Search for the cell housing the specified text and yield its [x, y] center coordinate. 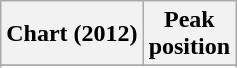
Peakposition [189, 34]
Chart (2012) [72, 34]
